Identify which cell holds the provided text, then report its (X, Y) central coordinate. 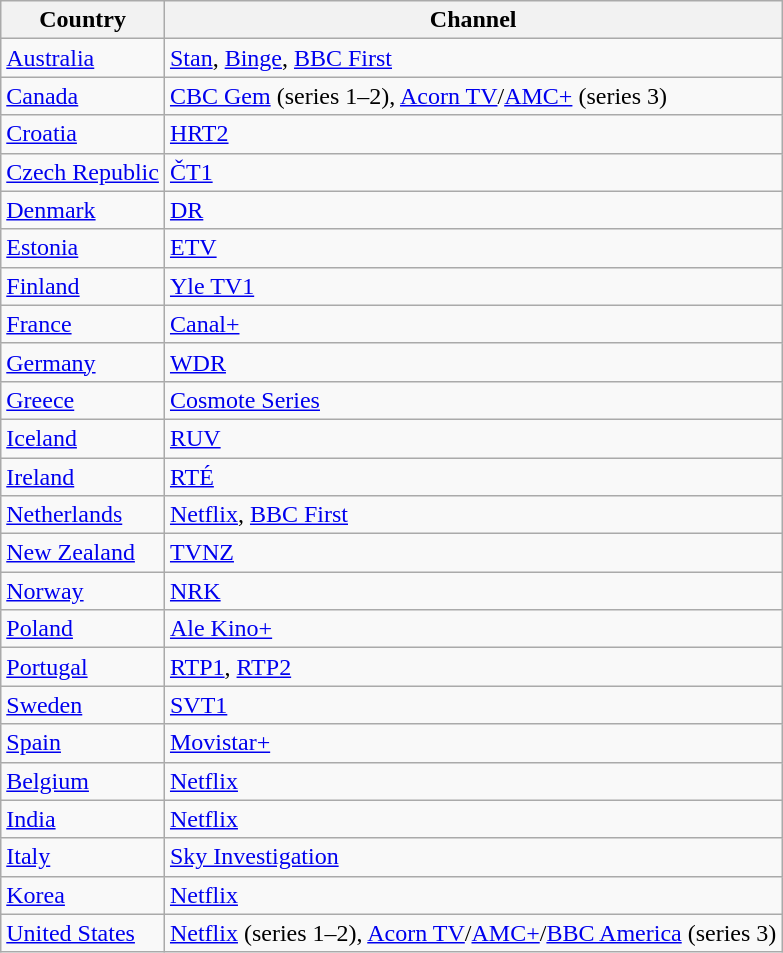
Yle TV1 (472, 286)
NRK (472, 591)
Netflix (series 1–2), Acorn TV/AMC+/BBC America (series 3) (472, 933)
Canada (83, 96)
Denmark (83, 210)
HRT2 (472, 134)
Netherlands (83, 515)
Spain (83, 743)
Norway (83, 591)
Sweden (83, 705)
SVT1 (472, 705)
TVNZ (472, 553)
Iceland (83, 438)
Channel (472, 20)
Greece (83, 400)
India (83, 819)
Poland (83, 629)
Estonia (83, 248)
Korea (83, 895)
Ale Kino+ (472, 629)
France (83, 324)
United States (83, 933)
Finland (83, 286)
Canal+ (472, 324)
Italy (83, 857)
DR (472, 210)
Stan, Binge, BBC First (472, 58)
ČT1 (472, 172)
Ireland (83, 477)
Sky Investigation (472, 857)
Portugal (83, 667)
Cosmote Series (472, 400)
RUV (472, 438)
Germany (83, 362)
WDR (472, 362)
New Zealand (83, 553)
Belgium (83, 781)
RTP1, RTP2 (472, 667)
CBC Gem (series 1–2), Acorn TV/AMC+ (series 3) (472, 96)
Country (83, 20)
Australia (83, 58)
Croatia (83, 134)
RTÉ (472, 477)
Czech Republic (83, 172)
Movistar+ (472, 743)
Netflix, BBC First (472, 515)
ETV (472, 248)
